Return [x, y] of the center of cell containing provided text 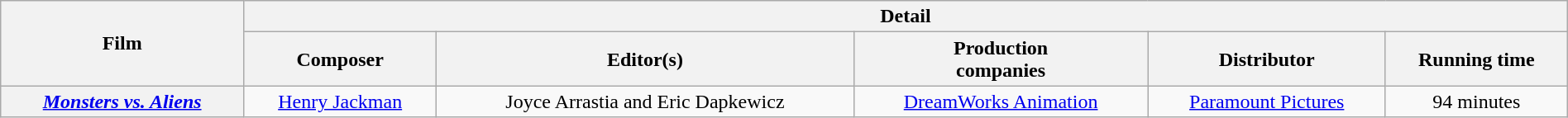
Distributor [1267, 59]
Productioncompanies [1001, 59]
Detail [906, 17]
DreamWorks Animation [1001, 101]
Monsters vs. Aliens [122, 101]
Film [122, 43]
94 minutes [1476, 101]
Joyce Arrastia and Eric Dapkewicz [645, 101]
Editor(s) [645, 59]
Henry Jackman [341, 101]
Paramount Pictures [1267, 101]
Composer [341, 59]
Running time [1476, 59]
